Extract the (X, Y) coordinate from the center of the cell holding the provided text.  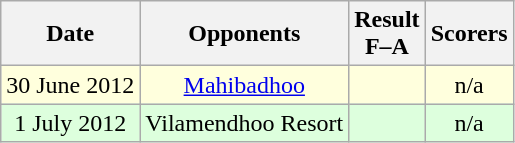
Date (70, 34)
Mahibadhoo (244, 85)
Scorers (469, 34)
ResultF–A (387, 34)
Vilamendhoo Resort (244, 123)
Opponents (244, 34)
1 July 2012 (70, 123)
30 June 2012 (70, 85)
